Detect which cell encompasses the target text, then output its [X, Y] center coordinate. 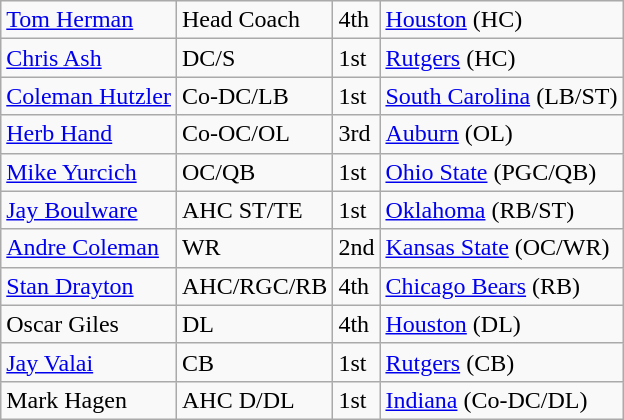
Chris Ash [89, 58]
Indiana (Co-DC/DL) [502, 400]
Kansas State (OC/WR) [502, 248]
Auburn (OL) [502, 134]
Head Coach [254, 20]
Coleman Hutzler [89, 96]
Stan Drayton [89, 286]
Andre Coleman [89, 248]
Rutgers (CB) [502, 362]
CB [254, 362]
DL [254, 324]
Oklahoma (RB/ST) [502, 210]
Mike Yurcich [89, 172]
Co-DC/LB [254, 96]
Rutgers (HC) [502, 58]
3rd [356, 134]
OC/QB [254, 172]
Co-OC/OL [254, 134]
2nd [356, 248]
Ohio State (PGC/QB) [502, 172]
South Carolina (LB/ST) [502, 96]
Houston (DL) [502, 324]
Jay Boulware [89, 210]
Tom Herman [89, 20]
AHC/RGC/RB [254, 286]
AHC ST/TE [254, 210]
DC/S [254, 58]
Herb Hand [89, 134]
Oscar Giles [89, 324]
AHC D/DL [254, 400]
WR [254, 248]
Chicago Bears (RB) [502, 286]
Houston (HC) [502, 20]
Mark Hagen [89, 400]
Jay Valai [89, 362]
